Return [x, y] of the center of cell containing provided text 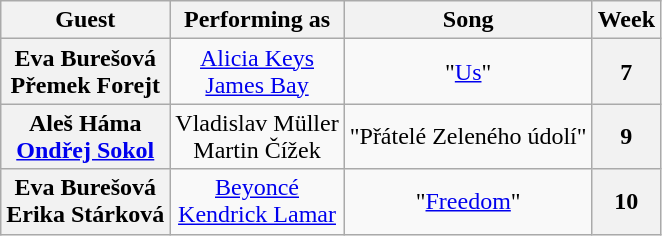
Alicia KeysJames Bay [257, 72]
Eva BurešováErika Stárková [86, 202]
"Us" [468, 72]
Aleš HámaOndřej Sokol [86, 136]
9 [626, 136]
10 [626, 202]
7 [626, 72]
Performing as [257, 20]
BeyoncéKendrick Lamar [257, 202]
Song [468, 20]
Guest [86, 20]
"Freedom" [468, 202]
"Přátelé Zeleného údolí" [468, 136]
Eva BurešováPřemek Forejt [86, 72]
Week [626, 20]
Vladislav MüllerMartin Čížek [257, 136]
